Extract the [X, Y] coordinate from the center of the cell holding the provided text.  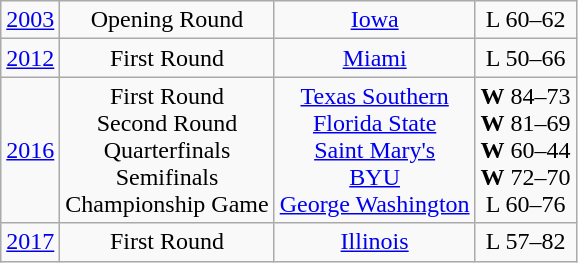
Miami [374, 58]
Illinois [374, 242]
Iowa [374, 20]
2016 [30, 150]
Texas SouthernFlorida StateSaint Mary'sBYUGeorge Washington [374, 150]
2003 [30, 20]
2017 [30, 242]
First RoundSecond RoundQuarterfinalsSemifinalsChampionship Game [167, 150]
2012 [30, 58]
L 60–62 [526, 20]
W 84–73W 81–69W 60–44W 72–70L 60–76 [526, 150]
Opening Round [167, 20]
L 57–82 [526, 242]
L 50–66 [526, 58]
